Search for the cell housing the specified text and yield its [X, Y] center coordinate. 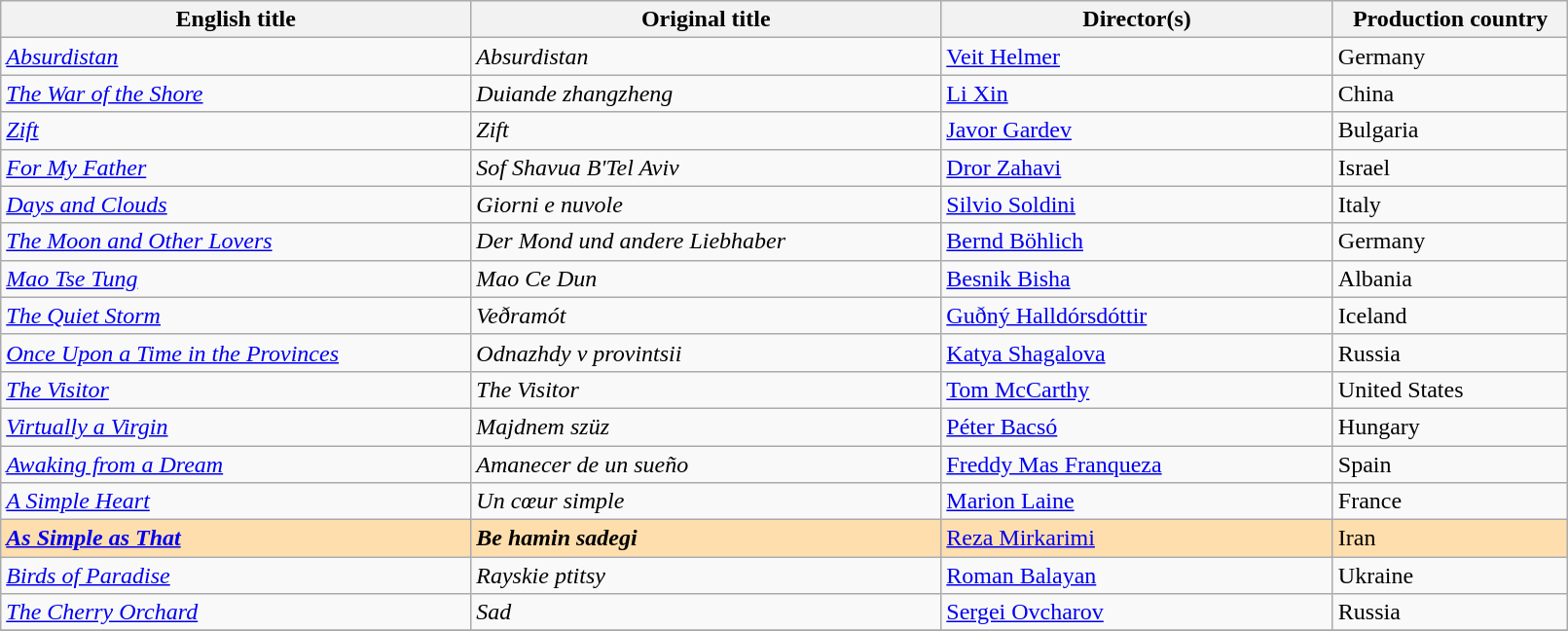
Guðný Halldórsdóttir [1137, 315]
The Moon and Other Lovers [236, 241]
Veit Helmer [1137, 56]
Amanecer de un sueño [707, 464]
Awaking from a Dream [236, 464]
Mao Tse Tung [236, 278]
Italy [1450, 204]
Iran [1450, 538]
Birds of Paradise [236, 575]
Once Upon a Time in the Provinces [236, 353]
Bulgaria [1450, 130]
As Simple as That [236, 538]
Giorni e nuvole [707, 204]
Days and Clouds [236, 204]
Odnazhdy v provintsii [707, 353]
The Cherry Orchard [236, 612]
United States [1450, 390]
Hungary [1450, 427]
Katya Shagalova [1137, 353]
Silvio Soldini [1137, 204]
Sof Shavua B'Tel Aviv [707, 167]
Duiande zhangzheng [707, 93]
China [1450, 93]
Veðramót [707, 315]
Freddy Mas Franqueza [1137, 464]
Besnik Bisha [1137, 278]
Sergei Ovcharov [1137, 612]
Roman Balayan [1137, 575]
Un cœur simple [707, 501]
Majdnem szüz [707, 427]
Li Xin [1137, 93]
Israel [1450, 167]
Bernd Böhlich [1137, 241]
Reza Mirkarimi [1137, 538]
Javor Gardev [1137, 130]
Marion Laine [1137, 501]
Iceland [1450, 315]
Rayskie ptitsy [707, 575]
Albania [1450, 278]
Original title [707, 19]
Virtually a Virgin [236, 427]
English title [236, 19]
Tom McCarthy [1137, 390]
The Quiet Storm [236, 315]
Spain [1450, 464]
Péter Bacsó [1137, 427]
Dror Zahavi [1137, 167]
Production country [1450, 19]
Sad [707, 612]
For My Father [236, 167]
The War of the Shore [236, 93]
Ukraine [1450, 575]
Der Mond und andere Liebhaber [707, 241]
France [1450, 501]
Be hamin sadegi [707, 538]
A Simple Heart [236, 501]
Director(s) [1137, 19]
Mao Ce Dun [707, 278]
